Determine the [X, Y] coordinate at the center of the cell enclosing the given text.  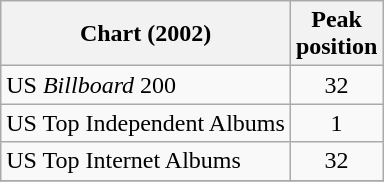
Peakposition [336, 34]
Chart (2002) [146, 34]
US Top Internet Albums [146, 161]
US Billboard 200 [146, 85]
1 [336, 123]
US Top Independent Albums [146, 123]
